Provide the [x, y] coordinate of the cell's center where the given text is located.  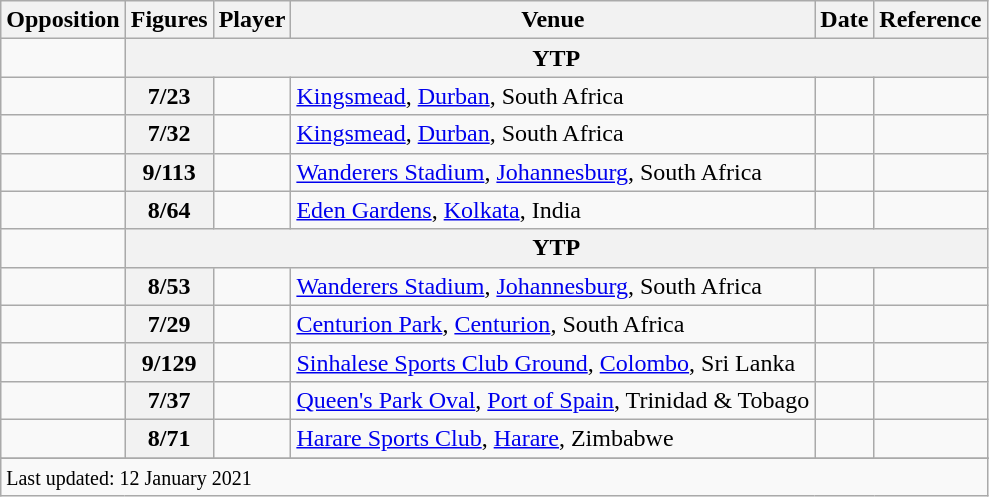
9/129 [169, 362]
Last updated: 12 January 2021 [494, 477]
7/32 [169, 134]
7/37 [169, 400]
7/29 [169, 324]
Opposition [63, 20]
9/113 [169, 172]
Centurion Park, Centurion, South Africa [553, 324]
Figures [169, 20]
7/23 [169, 96]
Eden Gardens, Kolkata, India [553, 210]
Player [252, 20]
Venue [553, 20]
Date [844, 20]
8/53 [169, 286]
Queen's Park Oval, Port of Spain, Trinidad & Tobago [553, 400]
8/71 [169, 438]
Harare Sports Club, Harare, Zimbabwe [553, 438]
Sinhalese Sports Club Ground, Colombo, Sri Lanka [553, 362]
Reference [930, 20]
8/64 [169, 210]
